For the text-containing cell, return its midpoint in [x, y] coordinate format. 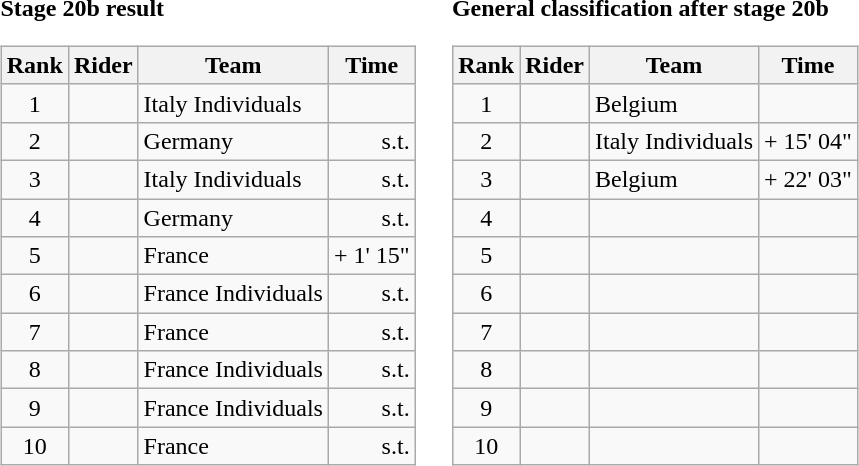
+ 1' 15" [372, 256]
+ 15' 04" [808, 141]
+ 22' 03" [808, 179]
